Provide the (x, y) coordinate of the cell's center where the given text is located.  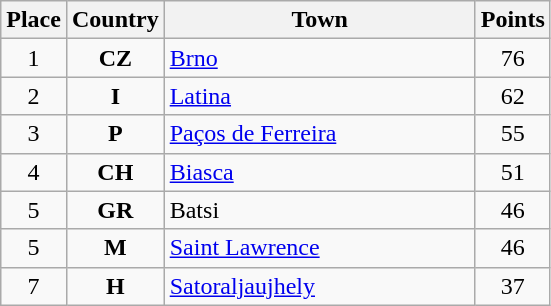
Place (34, 20)
51 (512, 172)
Latina (320, 96)
1 (34, 58)
Batsi (320, 210)
55 (512, 134)
Town (320, 20)
Brno (320, 58)
I (115, 96)
62 (512, 96)
CH (115, 172)
H (115, 286)
Saint Lawrence (320, 248)
Biasca (320, 172)
CZ (115, 58)
M (115, 248)
P (115, 134)
GR (115, 210)
Country (115, 20)
2 (34, 96)
3 (34, 134)
Satoraljaujhely (320, 286)
37 (512, 286)
Points (512, 20)
76 (512, 58)
7 (34, 286)
Paços de Ferreira (320, 134)
4 (34, 172)
